Find where the given text appears and provide that cell's center as (x, y) coordinate. 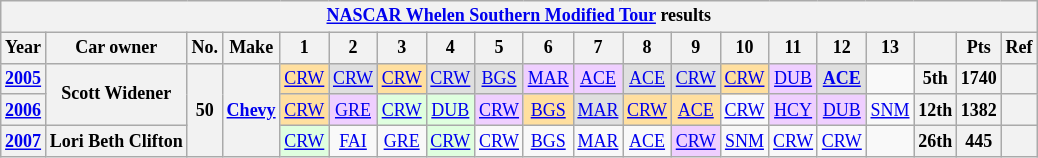
Ref (1019, 48)
445 (980, 140)
10 (744, 48)
6 (548, 48)
12th (936, 110)
FAI (354, 140)
NASCAR Whelen Southern Modified Tour results (519, 16)
26th (936, 140)
1740 (980, 78)
3 (402, 48)
Lori Beth Clifton (116, 140)
12 (842, 48)
Scott Widener (116, 94)
5 (500, 48)
50 (204, 110)
Pts (980, 48)
HCY (794, 110)
1382 (980, 110)
No. (204, 48)
8 (648, 48)
Year (24, 48)
Make (251, 48)
1 (304, 48)
9 (696, 48)
2 (354, 48)
4 (450, 48)
5th (936, 78)
11 (794, 48)
2005 (24, 78)
2006 (24, 110)
13 (890, 48)
Chevy (251, 110)
Car owner (116, 48)
7 (598, 48)
2007 (24, 140)
